From the cell containing the given text, extract its center point as [x, y] coordinate. 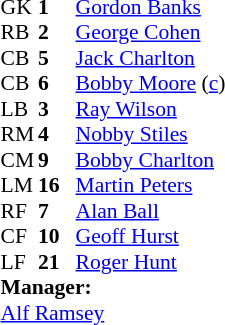
6 [57, 83]
2 [57, 33]
LM [20, 185]
16 [57, 185]
21 [57, 262]
7 [57, 211]
RB [20, 33]
RM [20, 135]
5 [57, 58]
10 [57, 237]
CM [20, 160]
3 [57, 109]
9 [57, 160]
RF [20, 211]
LB [20, 109]
LF [20, 262]
4 [57, 135]
CF [20, 237]
